Output the (X, Y) coordinate of the center of the cell containing the given text.  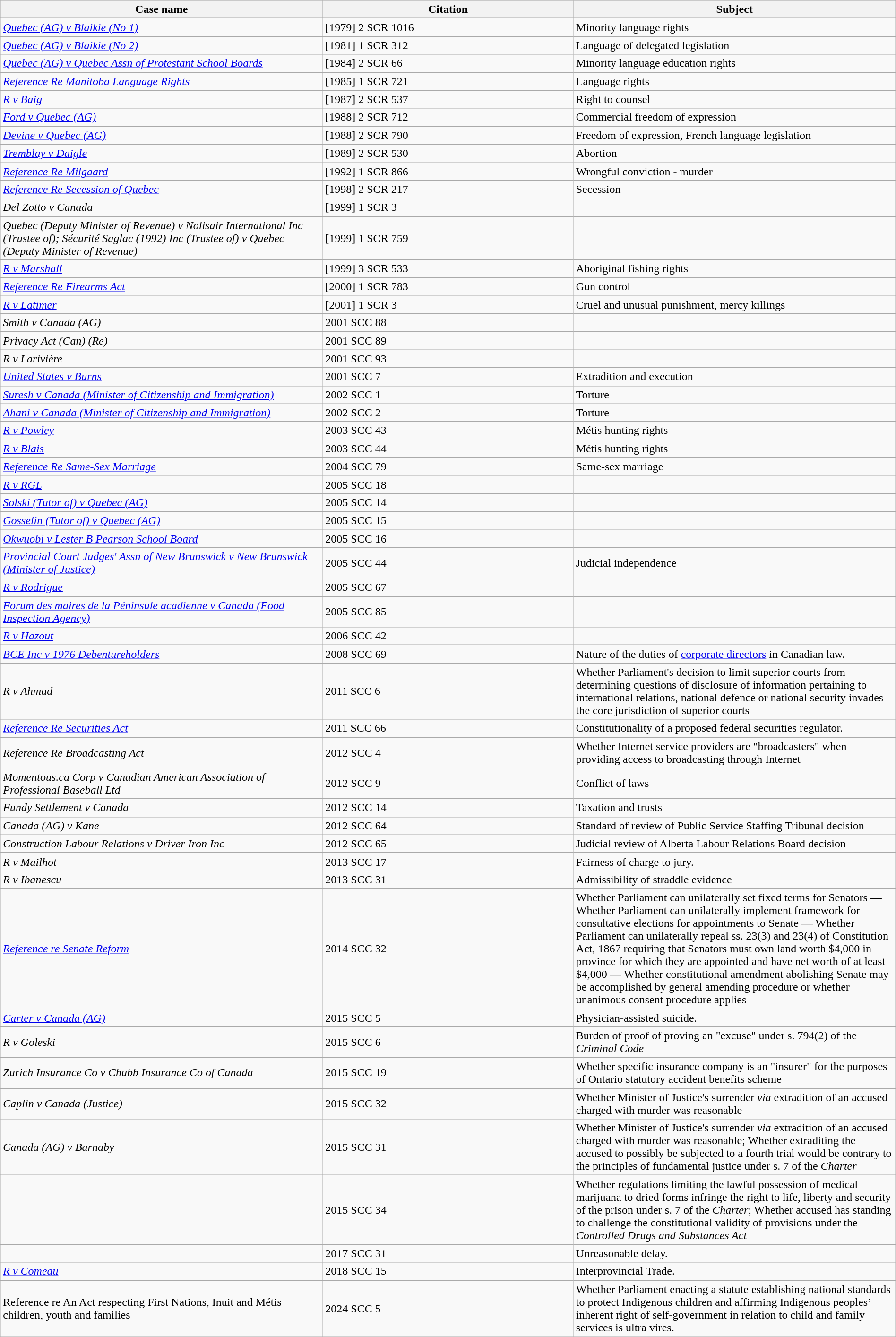
R v Larivière (162, 359)
Reference Re Same-Sex Marriage (162, 466)
Devine v Quebec (AG) (162, 135)
[1992] 1 SCR 866 (448, 171)
Reference re Senate Reform (162, 949)
[1984] 2 SCR 66 (448, 63)
[2001] 1 SCR 3 (448, 305)
2017 SCC 31 (448, 1253)
R v Powley (162, 431)
Wrongful conviction - murder (734, 171)
Secession (734, 189)
2005 SCC 16 (448, 538)
[1988] 2 SCR 790 (448, 135)
R v Mailhot (162, 862)
R v Comeau (162, 1271)
2018 SCC 15 (448, 1271)
2011 SCC 6 (448, 691)
Right to counsel (734, 99)
R v RGL (162, 484)
R v Rodrigue (162, 587)
2013 SCC 31 (448, 880)
2001 SCC 88 (448, 323)
2005 SCC 14 (448, 502)
R v Ahmad (162, 691)
Zurich Insurance Co v Chubb Insurance Co of Canada (162, 1073)
2014 SCC 32 (448, 949)
R v Hazout (162, 636)
Carter v Canada (AG) (162, 1018)
[1987] 2 SCR 537 (448, 99)
[1979] 2 SCR 1016 (448, 27)
Ahani v Canada (Minister of Citizenship and Immigration) (162, 413)
2012 SCC 9 (448, 784)
R v Baig (162, 99)
Extradition and execution (734, 377)
Gun control (734, 287)
Admissibility of straddle evidence (734, 880)
Interprovincial Trade. (734, 1271)
Construction Labour Relations v Driver Iron Inc (162, 844)
Provincial Court Judges' Assn of New Brunswick v New Brunswick (Minister of Justice) (162, 563)
2015 SCC 34 (448, 1210)
Caplin v Canada (Justice) (162, 1104)
Fairness of charge to jury. (734, 862)
United States v Burns (162, 377)
Canada (AG) v Barnaby (162, 1147)
Minority language education rights (734, 63)
Reference Re Milgaard (162, 171)
2001 SCC 7 (448, 377)
2015 SCC 31 (448, 1147)
2002 SCC 2 (448, 413)
2013 SCC 17 (448, 862)
Quebec (AG) v Blaikie (No 1) (162, 27)
2008 SCC 69 (448, 654)
Whether Minister of Justice's surrender via extradition of an accused charged with murder was reasonable (734, 1104)
Language of delegated legislation (734, 45)
Reference Re Secession of Quebec (162, 189)
2015 SCC 6 (448, 1043)
Reference Re Broadcasting Act (162, 752)
Nature of the duties of corporate directors in Canadian law. (734, 654)
2005 SCC 85 (448, 612)
Citation (448, 9)
2005 SCC 67 (448, 587)
2015 SCC 19 (448, 1073)
2005 SCC 15 (448, 520)
2004 SCC 79 (448, 466)
2001 SCC 89 (448, 341)
Whether Internet service providers are "broadcasters" when providing access to broadcasting through Internet (734, 752)
[2000] 1 SCR 783 (448, 287)
2012 SCC 65 (448, 844)
2024 SCC 5 (448, 1308)
2003 SCC 43 (448, 431)
Case name (162, 9)
R v Blais (162, 449)
Minority language rights (734, 27)
Reference re An Act respecting First Nations, Inuit and Métis children, youth and families (162, 1308)
Unreasonable delay. (734, 1253)
BCE Inc v 1976 Debentureholders (162, 654)
Reference Re Firearms Act (162, 287)
Physician-assisted suicide. (734, 1018)
Subject (734, 9)
Same-sex marriage (734, 466)
Canada (AG) v Kane (162, 826)
[1985] 1 SCR 721 (448, 81)
Language rights (734, 81)
[1999] 3 SCR 533 (448, 269)
Burden of proof of proving an "excuse" under s. 794(2) of the Criminal Code (734, 1043)
2012 SCC 4 (448, 752)
Ford v Quebec (AG) (162, 117)
Quebec (AG) v Quebec Assn of Protestant School Boards (162, 63)
Suresh v Canada (Minister of Citizenship and Immigration) (162, 395)
[1999] 1 SCR 759 (448, 238)
Taxation and trusts (734, 808)
Fundy Settlement v Canada (162, 808)
2005 SCC 44 (448, 563)
Del Zotto v Canada (162, 207)
[1988] 2 SCR 712 (448, 117)
Whether specific insurance company is an "insurer" for the purposes of Ontario statutory accident benefits scheme (734, 1073)
2006 SCC 42 (448, 636)
2002 SCC 1 (448, 395)
Judicial review of Alberta Labour Relations Board decision (734, 844)
2011 SCC 66 (448, 728)
Judicial independence (734, 563)
2012 SCC 64 (448, 826)
[1998] 2 SCR 217 (448, 189)
[1989] 2 SCR 530 (448, 153)
Reference Re Manitoba Language Rights (162, 81)
Commercial freedom of expression (734, 117)
Freedom of expression, French language legislation (734, 135)
Reference Re Securities Act (162, 728)
2015 SCC 32 (448, 1104)
Smith v Canada (AG) (162, 323)
[1981] 1 SCR 312 (448, 45)
Constitutionality of a proposed federal securities regulator. (734, 728)
Quebec (AG) v Blaikie (No 2) (162, 45)
Privacy Act (Can) (Re) (162, 341)
Solski (Tutor of) v Quebec (AG) (162, 502)
R v Latimer (162, 305)
Gosselin (Tutor of) v Quebec (AG) (162, 520)
Abortion (734, 153)
2001 SCC 93 (448, 359)
Momentous.ca Corp v Canadian American Association of Professional Baseball Ltd (162, 784)
2015 SCC 5 (448, 1018)
2012 SCC 14 (448, 808)
Forum des maires de la Péninsule acadienne v Canada (Food Inspection Agency) (162, 612)
Conflict of laws (734, 784)
2005 SCC 18 (448, 484)
Tremblay v Daigle (162, 153)
Cruel and unusual punishment, mercy killings (734, 305)
2003 SCC 44 (448, 449)
Standard of review of Public Service Staffing Tribunal decision (734, 826)
Aboriginal fishing rights (734, 269)
[1999] 1 SCR 3 (448, 207)
R v Goleski (162, 1043)
R v Ibanescu (162, 880)
Okwuobi v Lester B Pearson School Board (162, 538)
R v Marshall (162, 269)
